Extract the [X, Y] coordinate from the center of the cell holding the provided text.  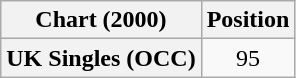
Position [248, 20]
95 [248, 58]
Chart (2000) [101, 20]
UK Singles (OCC) [101, 58]
